Locate the cell with the specified text and output its (X, Y) center coordinate. 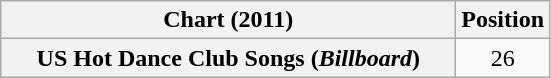
Chart (2011) (228, 20)
26 (503, 58)
Position (503, 20)
US Hot Dance Club Songs (Billboard) (228, 58)
